Find where the given text appears and provide that cell's center as (X, Y) coordinate. 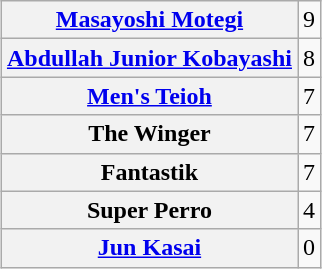
4 (310, 210)
Fantastik (149, 172)
The Winger (149, 134)
Super Perro (149, 210)
Abdullah Junior Kobayashi (149, 58)
Jun Kasai (149, 248)
Masayoshi Motegi (149, 20)
0 (310, 248)
9 (310, 20)
Men's Teioh (149, 96)
8 (310, 58)
